Identify which cell holds the provided text, then report its [X, Y] central coordinate. 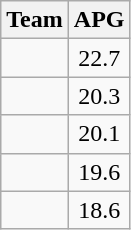
20.3 [99, 96]
22.7 [99, 58]
APG [99, 20]
20.1 [99, 134]
Team [35, 20]
18.6 [99, 210]
19.6 [99, 172]
